Scan for the cell matching the given text and deliver its [X, Y] coordinate at center. 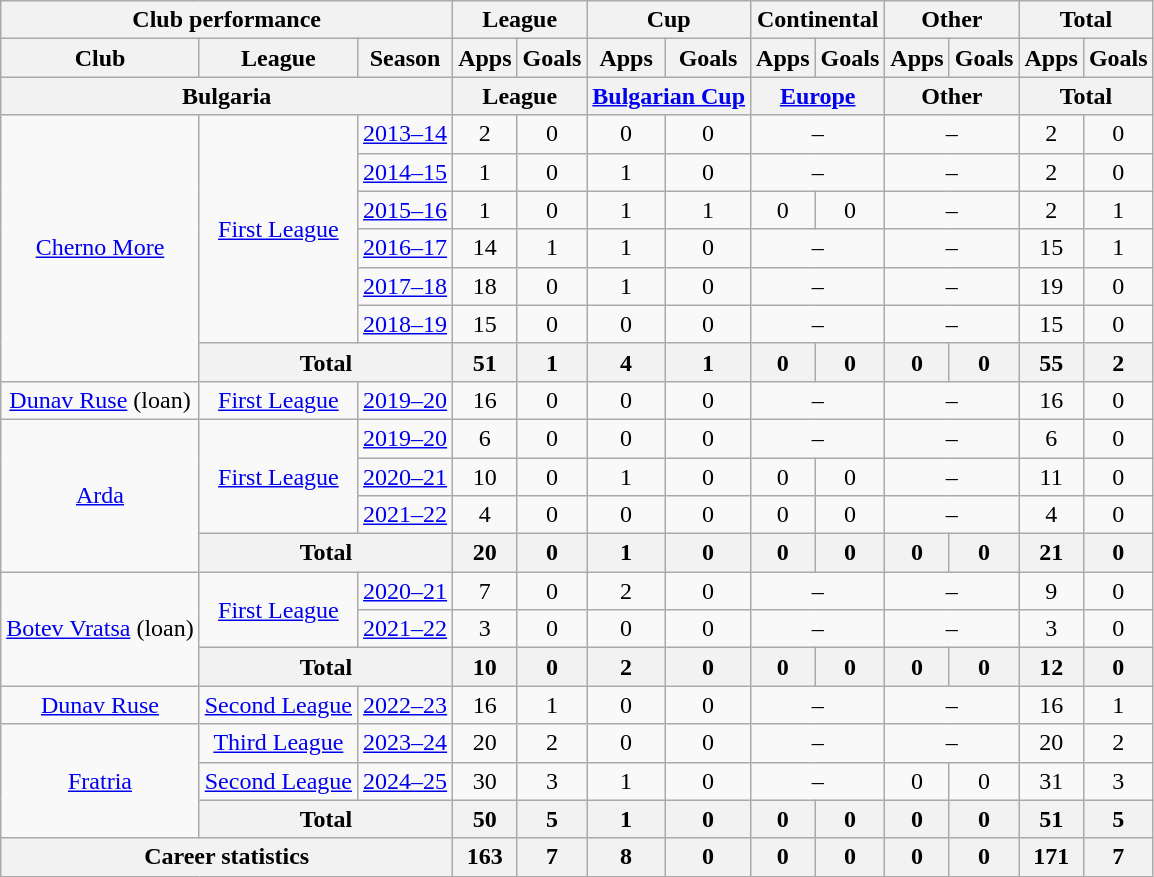
Dunav Ruse (loan) [100, 400]
Season [406, 58]
Career statistics [227, 857]
Arda [100, 495]
8 [626, 857]
2024–25 [406, 781]
55 [1051, 362]
Third League [278, 743]
2013–14 [406, 134]
9 [1051, 591]
Bulgarian Cup [669, 96]
31 [1051, 781]
Club [100, 58]
19 [1051, 286]
Bulgaria [227, 96]
2018–19 [406, 324]
18 [485, 286]
50 [485, 819]
2017–18 [406, 286]
2016–17 [406, 248]
Dunav Ruse [100, 705]
11 [1051, 477]
Cherno More [100, 248]
Europe [818, 96]
Continental [818, 20]
30 [485, 781]
2022–23 [406, 705]
Club performance [227, 20]
2015–16 [406, 210]
Cup [669, 20]
12 [1051, 667]
2014–15 [406, 172]
163 [485, 857]
Botev Vratsa (loan) [100, 629]
21 [1051, 553]
171 [1051, 857]
2023–24 [406, 743]
14 [485, 248]
Fratria [100, 781]
